Find where the given text appears and provide that cell's center as (x, y) coordinate. 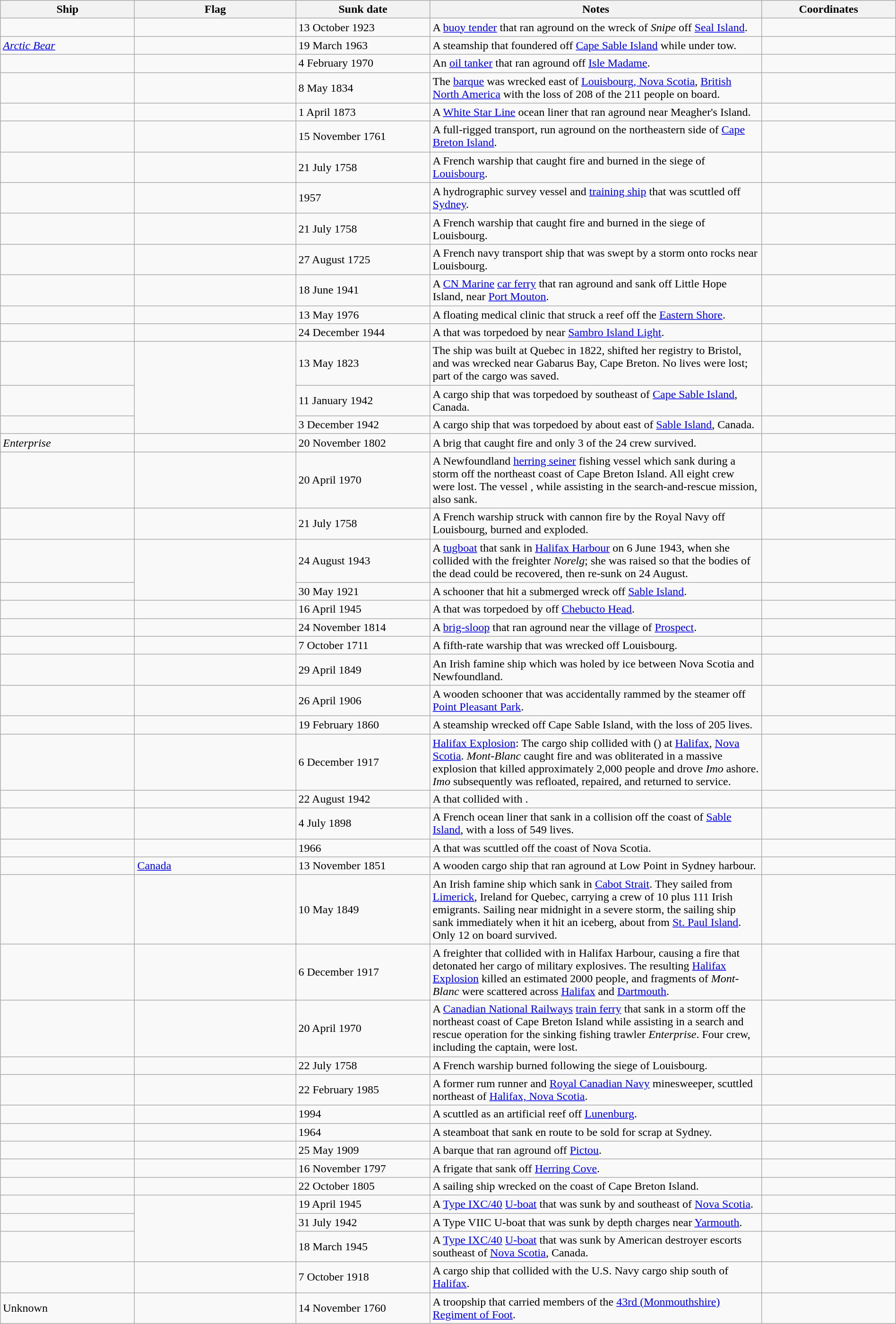
A French warship struck with cannon fire by the Royal Navy off Louisbourg, burned and exploded. (595, 524)
16 November 1797 (363, 1168)
Notes (595, 9)
13 October 1923 (363, 27)
A that was torpedoed by off Chebucto Head. (595, 609)
A French ocean liner that sank in a collision off the coast of Sable Island, with a loss of 549 lives. (595, 823)
A White Star Line ocean liner that ran aground near Meagher's Island. (595, 112)
An oil tanker that ran aground off Isle Madame. (595, 63)
A Type VIIC U-boat that was sunk by depth charges near Yarmouth. (595, 1222)
A cargo ship that collided with the U.S. Navy cargo ship south of Halifax. (595, 1277)
13 May 1976 (363, 314)
24 December 1944 (363, 333)
7 October 1918 (363, 1277)
26 April 1906 (363, 701)
30 May 1921 (363, 591)
Canada (215, 866)
Arctic Bear (68, 45)
A CN Marine car ferry that ran aground and sank off Little Hope Island, near Port Mouton. (595, 290)
A steamboat that sank en route to be sold for scrap at Sydney. (595, 1132)
A cargo ship that was torpedoed by southeast of Cape Sable Island, Canada. (595, 401)
14 November 1760 (363, 1308)
15 November 1761 (363, 136)
31 July 1942 (363, 1222)
22 October 1805 (363, 1186)
A that was scuttled off the coast of Nova Scotia. (595, 848)
Enterprise (68, 443)
29 April 1849 (363, 669)
Sunk date (363, 9)
Ship (68, 9)
22 July 1758 (363, 1065)
A scuttled as an artificial reef off Lunenburg. (595, 1114)
A steamship that foundered off Cape Sable Island while under tow. (595, 45)
7 October 1711 (363, 645)
A frigate that sank off Herring Cove. (595, 1168)
A Type IXC/40 U-boat that was sunk by and southeast of Nova Scotia. (595, 1204)
A former rum runner and Royal Canadian Navy minesweeper, scuttled northeast of Halifax, Nova Scotia. (595, 1090)
A sailing ship wrecked on the coast of Cape Breton Island. (595, 1186)
19 April 1945 (363, 1204)
1994 (363, 1114)
A steamship wrecked off Cape Sable Island, with the loss of 205 lives. (595, 725)
A full-rigged transport, run aground on the northeastern side of Cape Breton Island. (595, 136)
A fifth-rate warship that was wrecked off Louisbourg. (595, 645)
A cargo ship that was torpedoed by about east of Sable Island, Canada. (595, 425)
27 August 1725 (363, 259)
24 August 1943 (363, 561)
1957 (363, 198)
25 May 1909 (363, 1150)
19 March 1963 (363, 45)
An Irish famine ship which was holed by ice between Nova Scotia and Newfoundland. (595, 669)
A buoy tender that ran aground on the wreck of Snipe off Seal Island. (595, 27)
A brig that caught fire and only 3 of the 24 crew survived. (595, 443)
13 May 1823 (363, 363)
1966 (363, 848)
18 March 1945 (363, 1247)
A floating medical clinic that struck a reef off the Eastern Shore. (595, 314)
22 August 1942 (363, 799)
Unknown (68, 1308)
A troopship that carried members of the 43rd (Monmouthshire) Regiment of Foot. (595, 1308)
A French navy transport ship that was swept by a storm onto rocks near Louisbourg. (595, 259)
A wooden cargo ship that ran aground at Low Point in Sydney harbour. (595, 866)
4 July 1898 (363, 823)
20 November 1802 (363, 443)
13 November 1851 (363, 866)
A schooner that hit a submerged wreck off Sable Island. (595, 591)
10 May 1849 (363, 909)
Flag (215, 9)
19 February 1860 (363, 725)
1 April 1873 (363, 112)
Coordinates (828, 9)
A French warship burned following the siege of Louisbourg. (595, 1065)
A wooden schooner that was accidentally rammed by the steamer off Point Pleasant Park. (595, 701)
The barque was wrecked east of Louisbourg, Nova Scotia, British North America with the loss of 208 of the 211 people on board. (595, 88)
16 April 1945 (363, 609)
A that collided with . (595, 799)
A hydrographic survey vessel and training ship that was scuttled off Sydney. (595, 198)
4 February 1970 (363, 63)
A barque that ran aground off Pictou. (595, 1150)
22 February 1985 (363, 1090)
A that was torpedoed by near Sambro Island Light. (595, 333)
1964 (363, 1132)
8 May 1834 (363, 88)
A Type IXC/40 U-boat that was sunk by American destroyer escorts southeast of Nova Scotia, Canada. (595, 1247)
18 June 1941 (363, 290)
3 December 1942 (363, 425)
24 November 1814 (363, 627)
11 January 1942 (363, 401)
A brig-sloop that ran aground near the village of Prospect. (595, 627)
